Determine the [x, y] coordinate at the center of the cell enclosing the given text.  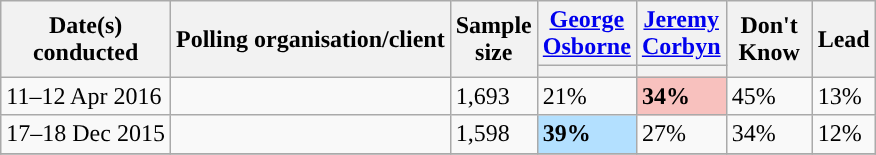
Don't Know [769, 39]
39% [586, 134]
17–18 Dec 2015 [86, 134]
Polling organisation/client [310, 39]
Samplesize [494, 39]
13% [844, 96]
1,693 [494, 96]
Lead [844, 39]
12% [844, 134]
11–12 Apr 2016 [86, 96]
27% [681, 134]
George Osborne [586, 34]
1,598 [494, 134]
45% [769, 96]
21% [586, 96]
Date(s)conducted [86, 39]
Jeremy Corbyn [681, 34]
